Identify which cell holds the provided text, then report its [x, y] central coordinate. 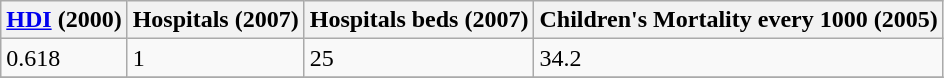
25 [419, 58]
Hospitals beds (2007) [419, 20]
1 [216, 58]
Hospitals (2007) [216, 20]
HDI (2000) [64, 20]
34.2 [738, 58]
0.618 [64, 58]
Children's Mortality every 1000 (2005) [738, 20]
